Capture the cell that displays the provided text and extract its [x, y] central coordinate. 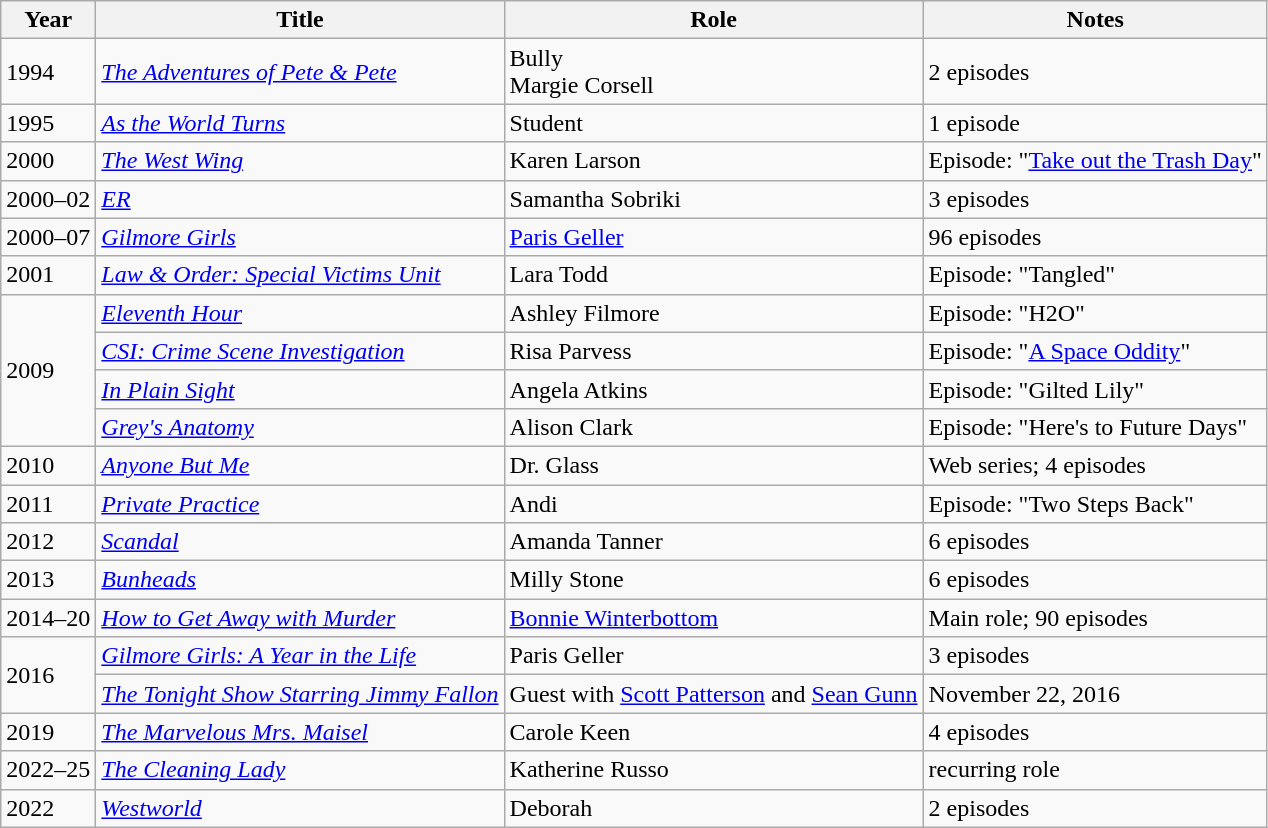
2022–25 [48, 770]
Title [300, 20]
2016 [48, 675]
Law & Order: Special Victims Unit [300, 275]
Westworld [300, 808]
The Cleaning Lady [300, 770]
Episode: "Tangled" [1095, 275]
CSI: Crime Scene Investigation [300, 351]
2001 [48, 275]
ER [300, 199]
Alison Clark [714, 427]
2013 [48, 580]
In Plain Sight [300, 389]
The Tonight Show Starring Jimmy Fallon [300, 694]
2011 [48, 503]
4 episodes [1095, 732]
Episode: "Gilted Lily" [1095, 389]
Episode: "Here's to Future Days" [1095, 427]
2022 [48, 808]
Eleventh Hour [300, 313]
2009 [48, 370]
Episode: "A Space Oddity" [1095, 351]
1995 [48, 123]
Gilmore Girls [300, 237]
1994 [48, 72]
1 episode [1095, 123]
Student [714, 123]
Bunheads [300, 580]
Web series; 4 episodes [1095, 465]
Year [48, 20]
Bonnie Winterbottom [714, 618]
Guest with Scott Patterson and Sean Gunn [714, 694]
2012 [48, 542]
Samantha Sobriki [714, 199]
Katherine Russo [714, 770]
2000–02 [48, 199]
Main role; 90 episodes [1095, 618]
Ashley Filmore [714, 313]
How to Get Away with Murder [300, 618]
Notes [1095, 20]
The Marvelous Mrs. Maisel [300, 732]
Milly Stone [714, 580]
Amanda Tanner [714, 542]
The Adventures of Pete & Pete [300, 72]
96 episodes [1095, 237]
Grey's Anatomy [300, 427]
Carole Keen [714, 732]
2014–20 [48, 618]
Angela Atkins [714, 389]
recurring role [1095, 770]
Lara Todd [714, 275]
2000–07 [48, 237]
Scandal [300, 542]
November 22, 2016 [1095, 694]
Episode: "H2O" [1095, 313]
Role [714, 20]
The West Wing [300, 161]
Episode: "Two Steps Back" [1095, 503]
As the World Turns [300, 123]
Andi [714, 503]
Risa Parvess [714, 351]
Karen Larson [714, 161]
Private Practice [300, 503]
Deborah [714, 808]
Gilmore Girls: A Year in the Life [300, 656]
Anyone But Me [300, 465]
Episode: "Take out the Trash Day" [1095, 161]
Dr. Glass [714, 465]
2019 [48, 732]
BullyMargie Corsell [714, 72]
2010 [48, 465]
2000 [48, 161]
